Find where the given text appears and provide that cell's center as [x, y] coordinate. 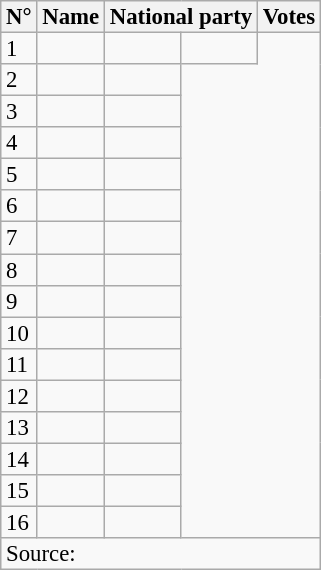
5 [19, 175]
15 [19, 491]
13 [19, 428]
8 [19, 270]
11 [19, 364]
16 [19, 522]
Name [71, 17]
3 [19, 112]
6 [19, 206]
National party [180, 17]
Source: [161, 554]
12 [19, 396]
10 [19, 333]
7 [19, 238]
2 [19, 80]
4 [19, 143]
1 [19, 49]
14 [19, 459]
Votes [288, 17]
N° [19, 17]
9 [19, 301]
